Return the [X, Y] coordinate for the center point of the cell that contains the specified text.  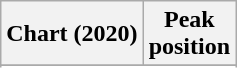
Chart (2020) [72, 34]
Peakposition [189, 34]
